For the text-containing cell, return its midpoint in (x, y) coordinate format. 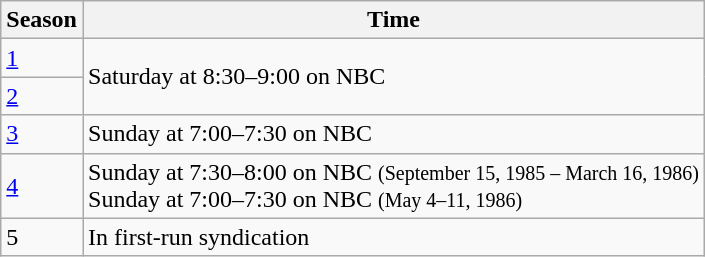
1 (42, 58)
Sunday at 7:30–8:00 on NBC (September 15, 1985 – March 16, 1986)Sunday at 7:00–7:30 on NBC (May 4–11, 1986) (393, 186)
4 (42, 186)
5 (42, 237)
Season (42, 20)
In first-run syndication (393, 237)
3 (42, 134)
Time (393, 20)
Sunday at 7:00–7:30 on NBC (393, 134)
Saturday at 8:30–9:00 on NBC (393, 77)
2 (42, 96)
